Capture the cell that displays the provided text and extract its [x, y] central coordinate. 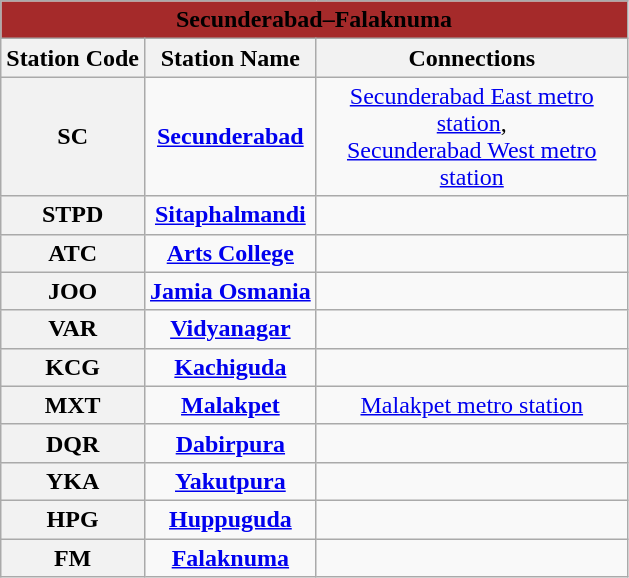
FM [73, 557]
Falaknuma [230, 557]
MXT [73, 405]
VAR [73, 329]
Station Code [73, 58]
Secunderabad [230, 136]
HPG [73, 519]
Sitaphalmandi [230, 215]
Yakutpura [230, 481]
Malakpet metro station [472, 405]
Malakpet [230, 405]
SC [73, 136]
ATC [73, 253]
Station Name [230, 58]
YKA [73, 481]
Secunderabad–Falaknuma [314, 20]
KCG [73, 367]
Huppuguda [230, 519]
Jamia Osmania [230, 291]
Dabirpura [230, 443]
DQR [73, 443]
Arts College [230, 253]
Vidyanagar [230, 329]
Connections [472, 58]
Kachiguda [230, 367]
JOO [73, 291]
STPD [73, 215]
Secunderabad East metro station,Secunderabad West metro station [472, 136]
